Identify which cell holds the provided text, then report its (x, y) central coordinate. 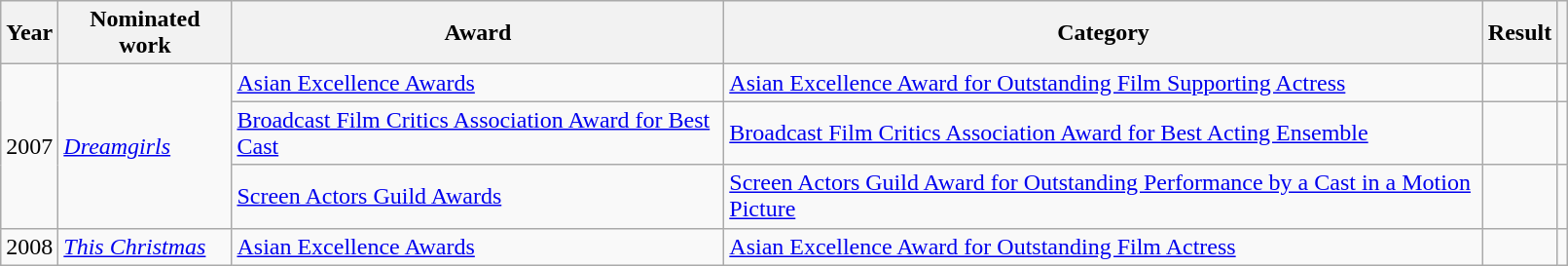
2008 (29, 247)
Screen Actors Guild Awards (478, 197)
Nominated work (145, 33)
Broadcast Film Critics Association Award for Best Acting Ensemble (1104, 133)
Award (478, 33)
Year (29, 33)
Broadcast Film Critics Association Award for Best Cast (478, 133)
Result (1519, 33)
Asian Excellence Award for Outstanding Film Supporting Actress (1104, 83)
Dreamgirls (145, 146)
Asian Excellence Award for Outstanding Film Actress (1104, 247)
Screen Actors Guild Award for Outstanding Performance by a Cast in a Motion Picture (1104, 197)
This Christmas (145, 247)
Category (1104, 33)
2007 (29, 146)
